Identify which cell holds the provided text, then report its (X, Y) central coordinate. 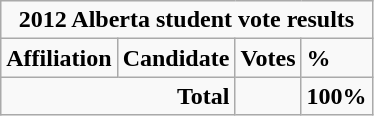
Votes (268, 58)
2012 Alberta student vote results (186, 20)
Affiliation (59, 58)
100% (336, 96)
Total (118, 96)
% (336, 58)
Candidate (176, 58)
